Find where the given text appears and provide that cell's center as (X, Y) coordinate. 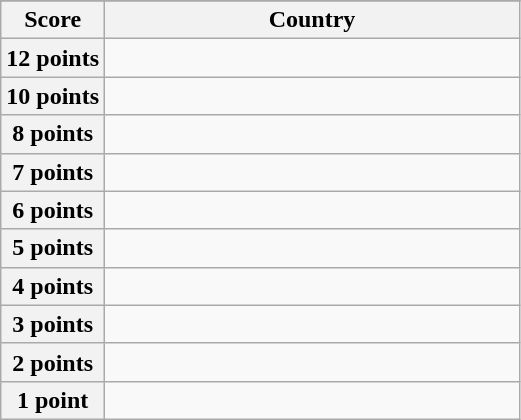
3 points (53, 324)
10 points (53, 96)
2 points (53, 362)
4 points (53, 286)
Country (312, 20)
8 points (53, 134)
Score (53, 20)
12 points (53, 58)
7 points (53, 172)
5 points (53, 248)
1 point (53, 400)
6 points (53, 210)
